Determine the [X, Y] coordinate at the center of the cell enclosing the given text.  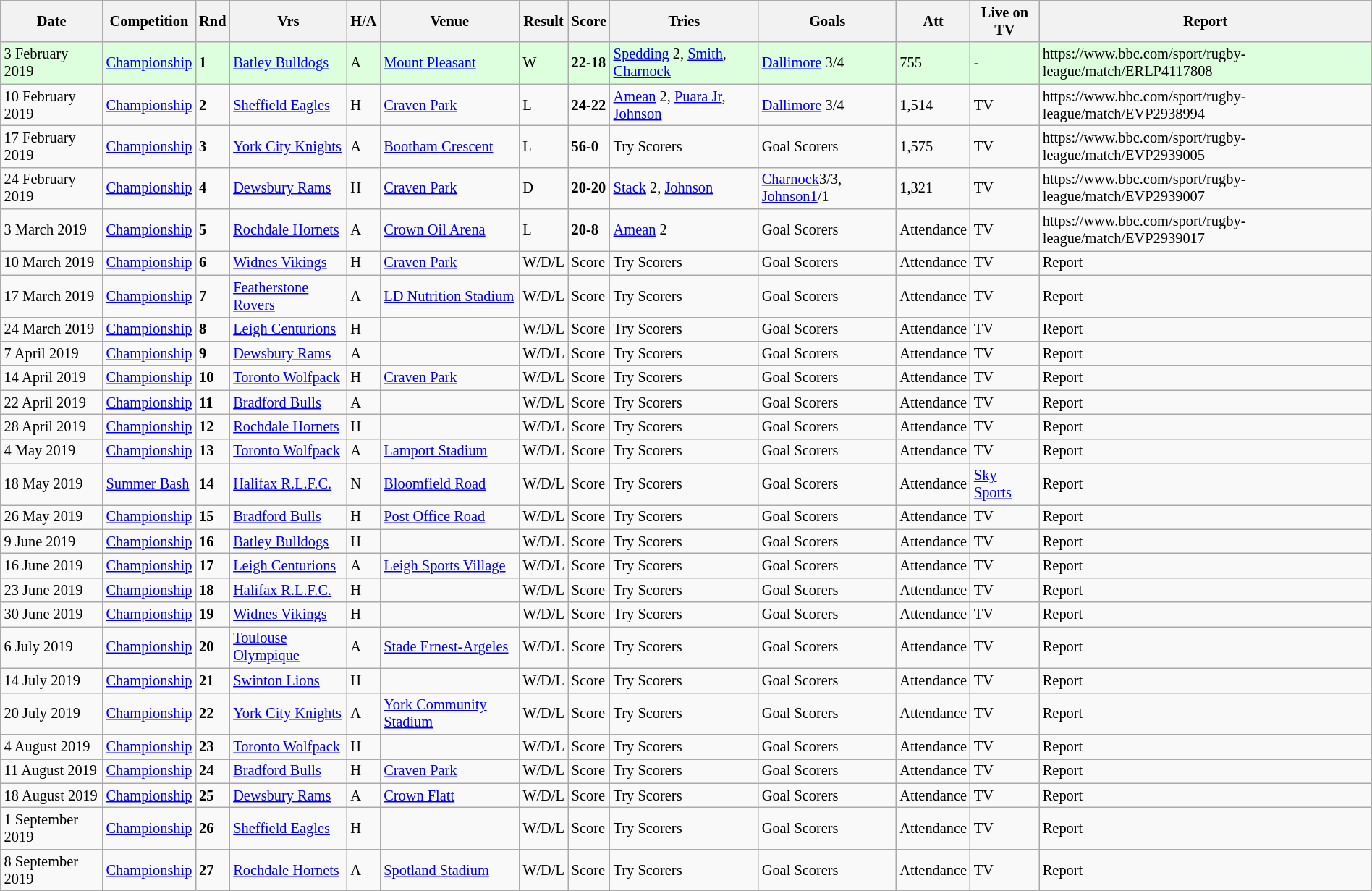
27 [213, 870]
24 February 2019 [52, 188]
Featherstone Rovers [288, 296]
15 [213, 517]
Spedding 2, Smith, Charnock [685, 63]
22 April 2019 [52, 402]
Result [543, 21]
12 [213, 426]
8 September 2019 [52, 870]
9 [213, 353]
Att [933, 21]
3 March 2019 [52, 230]
Crown Flatt [449, 795]
18 August 2019 [52, 795]
https://www.bbc.com/sport/rugby-league/match/EVP2939017 [1206, 230]
Venue [449, 21]
Crown Oil Arena [449, 230]
16 [213, 541]
Charnock3/3, Johnson1/1 [828, 188]
Toulouse Olympique [288, 647]
28 April 2019 [52, 426]
LD Nutrition Stadium [449, 296]
22-18 [589, 63]
11 [213, 402]
2 [213, 105]
Leigh Sports Village [449, 565]
3 February 2019 [52, 63]
Goals [828, 21]
N [363, 484]
10 February 2019 [52, 105]
20-8 [589, 230]
13 [213, 451]
25 [213, 795]
H/A [363, 21]
https://www.bbc.com/sport/rugby-league/match/EVP2938994 [1206, 105]
56-0 [589, 146]
30 June 2019 [52, 615]
14 April 2019 [52, 378]
21 [213, 680]
755 [933, 63]
6 July 2019 [52, 647]
14 July 2019 [52, 680]
20-20 [589, 188]
Lamport Stadium [449, 451]
Date [52, 21]
Bloomfield Road [449, 484]
6 [213, 263]
7 April 2019 [52, 353]
1 [213, 63]
Amean 2 [685, 230]
1 September 2019 [52, 828]
14 [213, 484]
19 [213, 615]
https://www.bbc.com/sport/rugby-league/match/ERLP4117808 [1206, 63]
24 March 2019 [52, 329]
22 [213, 714]
17 March 2019 [52, 296]
Swinton Lions [288, 680]
3 [213, 146]
5 [213, 230]
1,514 [933, 105]
10 March 2019 [52, 263]
Stade Ernest-Argeles [449, 647]
4 May 2019 [52, 451]
Competition [149, 21]
- [1004, 63]
17 February 2019 [52, 146]
17 [213, 565]
9 June 2019 [52, 541]
Vrs [288, 21]
Tries [685, 21]
4 August 2019 [52, 746]
Summer Bash [149, 484]
1,321 [933, 188]
Amean 2, Puara Jr, Johnson [685, 105]
Spotland Stadium [449, 870]
20 July 2019 [52, 714]
Bootham Crescent [449, 146]
1,575 [933, 146]
18 [213, 590]
8 [213, 329]
11 August 2019 [52, 771]
7 [213, 296]
26 May 2019 [52, 517]
Post Office Road [449, 517]
26 [213, 828]
Stack 2, Johnson [685, 188]
Live on TV [1004, 21]
https://www.bbc.com/sport/rugby-league/match/EVP2939007 [1206, 188]
10 [213, 378]
16 June 2019 [52, 565]
Rnd [213, 21]
W [543, 63]
23 [213, 746]
Mount Pleasant [449, 63]
24-22 [589, 105]
4 [213, 188]
D [543, 188]
York Community Stadium [449, 714]
20 [213, 647]
https://www.bbc.com/sport/rugby-league/match/EVP2939005 [1206, 146]
24 [213, 771]
23 June 2019 [52, 590]
Sky Sports [1004, 484]
18 May 2019 [52, 484]
